Search for the cell housing the specified text and yield its (x, y) center coordinate. 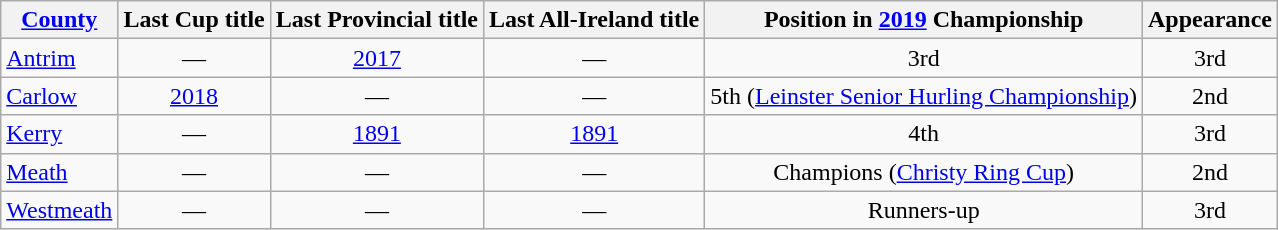
Kerry (60, 134)
5th (Leinster Senior Hurling Championship) (924, 96)
Runners-up (924, 210)
4th (924, 134)
Antrim (60, 58)
2017 (376, 58)
2018 (194, 96)
Position in 2019 Championship (924, 20)
Carlow (60, 96)
Appearance (1210, 20)
Last All-Ireland title (594, 20)
Champions (Christy Ring Cup) (924, 172)
Last Cup title (194, 20)
County (60, 20)
Westmeath (60, 210)
Meath (60, 172)
Last Provincial title (376, 20)
